Extract the (x, y) coordinate from the center of the cell holding the provided text.  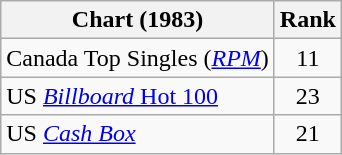
Rank (308, 20)
11 (308, 58)
23 (308, 96)
US Cash Box (138, 134)
Chart (1983) (138, 20)
Canada Top Singles (RPM) (138, 58)
US Billboard Hot 100 (138, 96)
21 (308, 134)
